Scan for the cell matching the given text and deliver its [X, Y] coordinate at center. 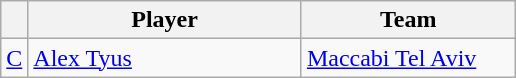
Player [165, 20]
Team [408, 20]
Alex Tyus [165, 58]
C [14, 58]
Maccabi Tel Aviv [408, 58]
